Pinpoint the cell where the given text exists, returning its (x, y) midpoint coordinate. 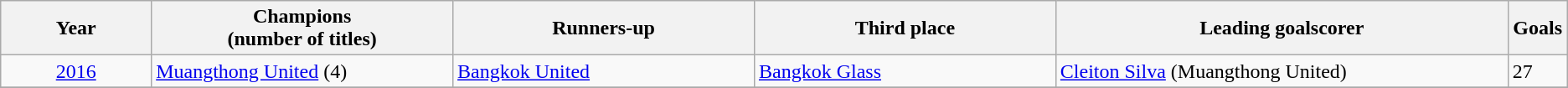
27 (1538, 71)
Year (76, 28)
Leading goalscorer (1282, 28)
Runners-up (604, 28)
2016 (76, 71)
Bangkok United (604, 71)
Muangthong United (4) (302, 71)
Third place (905, 28)
Cleiton Silva (Muangthong United) (1282, 71)
Goals (1538, 28)
Champions(number of titles) (302, 28)
Bangkok Glass (905, 71)
